Provide the (X, Y) coordinate of the cell's center where the given text is located.  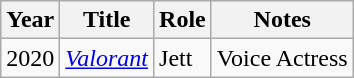
Role (183, 20)
Title (107, 20)
Valorant (107, 58)
Notes (282, 20)
Voice Actress (282, 58)
Jett (183, 58)
2020 (30, 58)
Year (30, 20)
